Identify which cell holds the provided text, then report its (x, y) central coordinate. 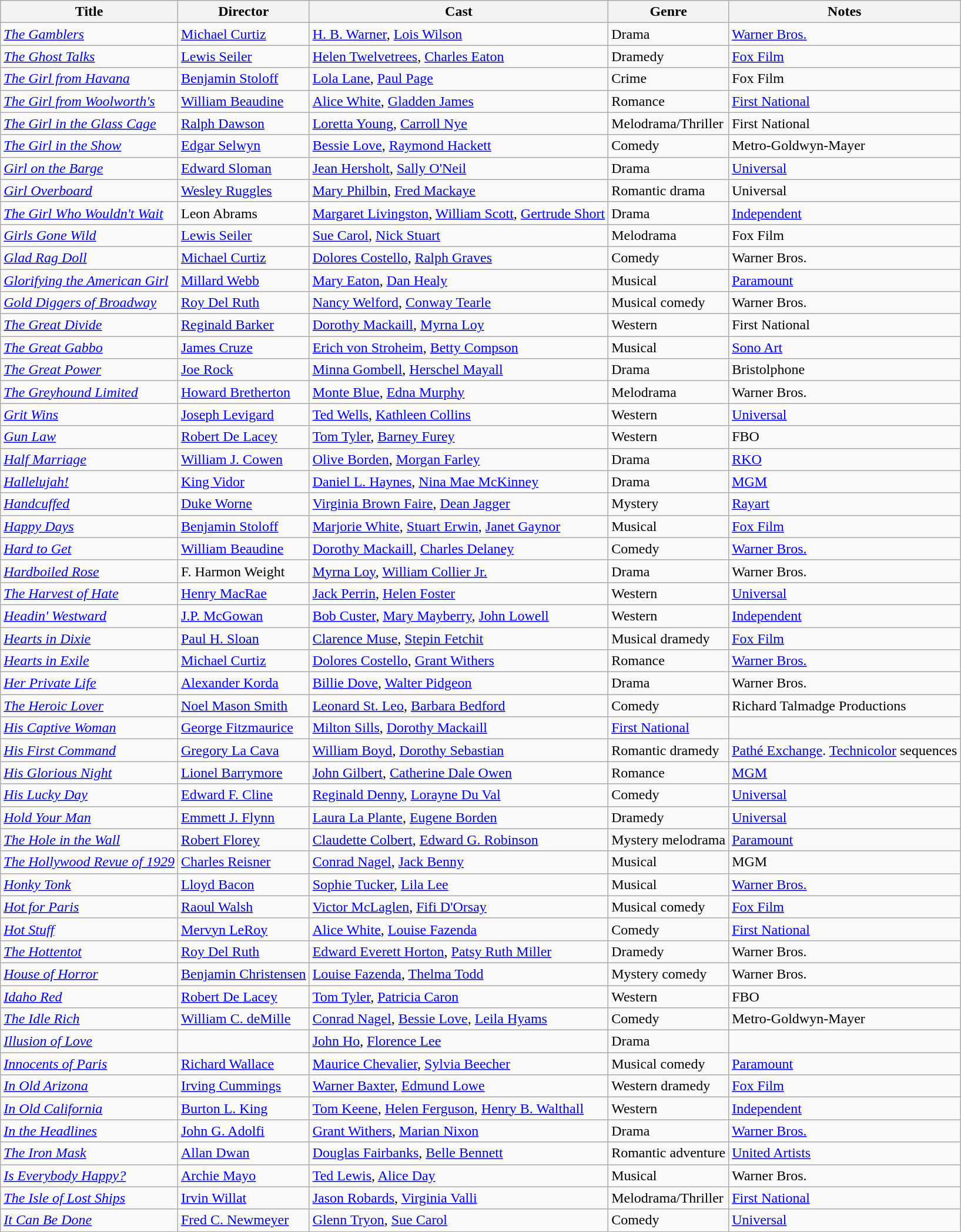
In Old Arizona (89, 1086)
The Iron Mask (89, 1153)
John G. Adolfi (243, 1131)
Glenn Tryon, Sue Carol (458, 1220)
Claudette Colbert, Edward G. Robinson (458, 840)
Leonard St. Leo, Barbara Bedford (458, 706)
Monte Blue, Edna Murphy (458, 392)
Dorothy Mackaill, Myrna Loy (458, 325)
Hallelujah! (89, 482)
The Harvest of Hate (89, 593)
The Hole in the Wall (89, 840)
John Gilbert, Catherine Dale Owen (458, 773)
Lloyd Bacon (243, 884)
Benjamin Christensen (243, 974)
Romantic drama (669, 191)
Daniel L. Haynes, Nina Mae McKinney (458, 482)
John Ho, Florence Lee (458, 1041)
Erich von Stroheim, Betty Compson (458, 348)
Clarence Muse, Stepin Fetchit (458, 638)
Alice White, Louise Fazenda (458, 929)
King Vidor (243, 482)
Douglas Fairbanks, Belle Bennett (458, 1153)
Musical dramedy (669, 638)
Alice White, Gladden James (458, 101)
Handcuffed (89, 504)
William J. Cowen (243, 459)
The Hottentot (89, 951)
Hearts in Exile (89, 661)
Romantic adventure (669, 1153)
Robert Florey (243, 840)
Marjorie White, Stuart Erwin, Janet Gaynor (458, 526)
Wesley Ruggles (243, 191)
Innocents of Paris (89, 1064)
Mary Philbin, Fred Mackaye (458, 191)
Leon Abrams (243, 213)
Honky Tonk (89, 884)
Is Everybody Happy? (89, 1176)
Milton Sills, Dorothy Mackaill (458, 728)
RKO (845, 459)
Richard Talmadge Productions (845, 706)
Charles Reisner (243, 862)
Archie Mayo (243, 1176)
Dolores Costello, Grant Withers (458, 661)
Hot for Paris (89, 907)
Conrad Nagel, Bessie Love, Leila Hyams (458, 1019)
Joe Rock (243, 370)
Joseph Levigard (243, 415)
Raoul Walsh (243, 907)
Hearts in Dixie (89, 638)
The Great Divide (89, 325)
Girls Gone Wild (89, 235)
Half Marriage (89, 459)
Rayart (845, 504)
William C. deMille (243, 1019)
Pathé Exchange. Technicolor sequences (845, 750)
Irvin Willat (243, 1198)
Henry MacRae (243, 593)
Reginald Denny, Lorayne Du Val (458, 795)
The Girl Who Wouldn't Wait (89, 213)
Mervyn LeRoy (243, 929)
Olive Borden, Morgan Farley (458, 459)
Jack Perrin, Helen Foster (458, 593)
Headin' Westward (89, 616)
Paul H. Sloan (243, 638)
Millard Webb (243, 281)
Ted Lewis, Alice Day (458, 1176)
Dolores Costello, Ralph Graves (458, 258)
Minna Gombell, Herschel Mayall (458, 370)
Romantic dramedy (669, 750)
House of Horror (89, 974)
Grant Withers, Marian Nixon (458, 1131)
Fred C. Newmeyer (243, 1220)
H. B. Warner, Lois Wilson (458, 34)
The Isle of Lost Ships (89, 1198)
Sono Art (845, 348)
Noel Mason Smith (243, 706)
Alexander Korda (243, 683)
Edward F. Cline (243, 795)
The Girl in the Glass Cage (89, 123)
Myrna Loy, William Collier Jr. (458, 571)
Gold Diggers of Broadway (89, 303)
Illusion of Love (89, 1041)
Irving Cummings (243, 1086)
James Cruze (243, 348)
Lola Lane, Paul Page (458, 79)
The Girl in the Show (89, 146)
Hard to Get (89, 549)
Loretta Young, Carroll Nye (458, 123)
Director (243, 12)
Billie Dove, Walter Pidgeon (458, 683)
J.P. McGowan (243, 616)
Emmett J. Flynn (243, 817)
Laura La Plante, Eugene Borden (458, 817)
Burton L. King (243, 1109)
Dorothy Mackaill, Charles Delaney (458, 549)
Glad Rag Doll (89, 258)
Gun Law (89, 437)
Tom Tyler, Barney Furey (458, 437)
Hardboiled Rose (89, 571)
Louise Fazenda, Thelma Todd (458, 974)
Idaho Red (89, 997)
In Old California (89, 1109)
Duke Worne (243, 504)
Title (89, 12)
Tom Keene, Helen Ferguson, Henry B. Walthall (458, 1109)
Sophie Tucker, Lila Lee (458, 884)
Edgar Selwyn (243, 146)
His Glorious Night (89, 773)
Notes (845, 12)
United Artists (845, 1153)
Bristolphone (845, 370)
Mary Eaton, Dan Healy (458, 281)
Jason Robards, Virginia Valli (458, 1198)
The Ghost Talks (89, 56)
Hold Your Man (89, 817)
Glorifying the American Girl (89, 281)
Gregory La Cava (243, 750)
Edward Sloman (243, 168)
Tom Tyler, Patricia Caron (458, 997)
Lionel Barrymore (243, 773)
His First Command (89, 750)
Mystery comedy (669, 974)
Ralph Dawson (243, 123)
The Girl from Havana (89, 79)
Allan Dwan (243, 1153)
Western dramedy (669, 1086)
The Gamblers (89, 34)
The Idle Rich (89, 1019)
Her Private Life (89, 683)
Mystery (669, 504)
Sue Carol, Nick Stuart (458, 235)
Virginia Brown Faire, Dean Jagger (458, 504)
The Hollywood Revue of 1929 (89, 862)
His Captive Woman (89, 728)
F. Harmon Weight (243, 571)
The Girl from Woolworth's (89, 101)
Jean Hersholt, Sally O'Neil (458, 168)
Edward Everett Horton, Patsy Ruth Miller (458, 951)
The Great Power (89, 370)
George Fitzmaurice (243, 728)
Reginald Barker (243, 325)
Cast (458, 12)
Margaret Livingston, William Scott, Gertrude Short (458, 213)
Girl Overboard (89, 191)
Bessie Love, Raymond Hackett (458, 146)
Victor McLaglen, Fifi D'Orsay (458, 907)
Warner Baxter, Edmund Lowe (458, 1086)
William Boyd, Dorothy Sebastian (458, 750)
The Heroic Lover (89, 706)
Genre (669, 12)
The Great Gabbo (89, 348)
Happy Days (89, 526)
Helen Twelvetrees, Charles Eaton (458, 56)
Crime (669, 79)
In the Headlines (89, 1131)
Hot Stuff (89, 929)
Richard Wallace (243, 1064)
Mystery melodrama (669, 840)
It Can Be Done (89, 1220)
Nancy Welford, Conway Tearle (458, 303)
His Lucky Day (89, 795)
Girl on the Barge (89, 168)
Howard Bretherton (243, 392)
The Greyhound Limited (89, 392)
Maurice Chevalier, Sylvia Beecher (458, 1064)
Grit Wins (89, 415)
Bob Custer, Mary Mayberry, John Lowell (458, 616)
Ted Wells, Kathleen Collins (458, 415)
Conrad Nagel, Jack Benny (458, 862)
